Search for the cell housing the specified text and yield its (x, y) center coordinate. 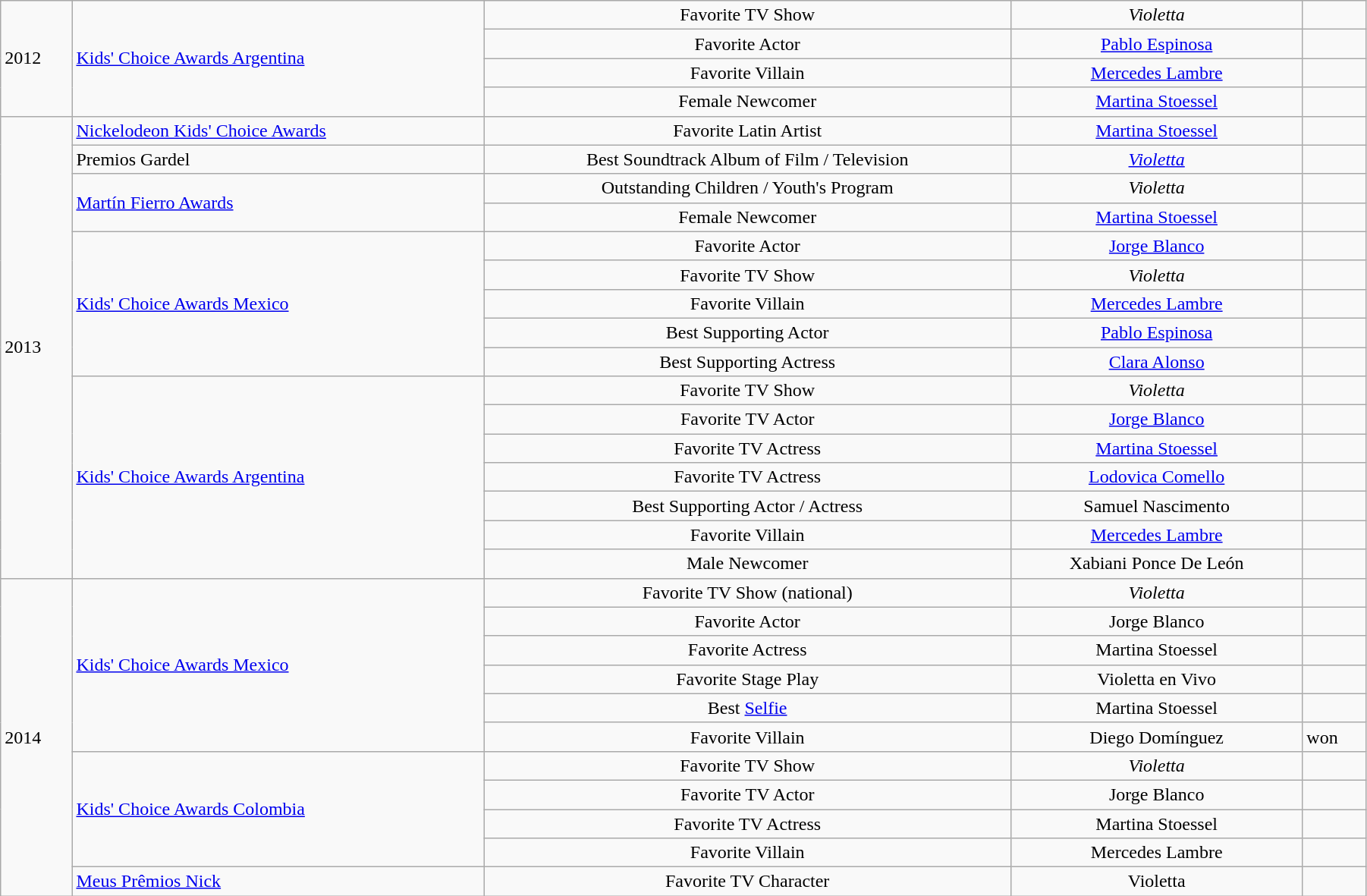
2013 (36, 347)
Best Soundtrack Album of Film / Television (748, 159)
Favorite TV Character (748, 882)
Martín Fierro Awards (278, 203)
Favorite TV Show (national) (748, 593)
Violetta en Vivo (1157, 679)
Meus Prêmios Nick (278, 882)
Best Selfie (748, 708)
2012 (36, 58)
Best Supporting Actor (748, 332)
Favorite Actress (748, 650)
Best Supporting Actress (748, 362)
Favorite Latin Artist (748, 130)
Favorite Stage Play (748, 679)
Outstanding Children / Youth's Program (748, 188)
Nickelodeon Kids' Choice Awards (278, 130)
won (1334, 737)
Kids' Choice Awards Colombia (278, 809)
2014 (36, 737)
Diego Domínguez (1157, 737)
Lodovica Comello (1157, 477)
Premios Gardel (278, 159)
Male Newcomer (748, 564)
Samuel Nascimento (1157, 506)
Clara Alonso (1157, 362)
Best Supporting Actor / Actress (748, 506)
Xabiani Ponce De León (1157, 564)
